Provide the [x, y] coordinate of the cell's center where the given text is located.  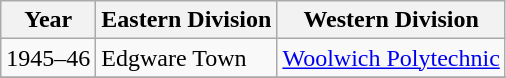
Western Division [391, 20]
Eastern Division [186, 20]
Woolwich Polytechnic [391, 58]
Edgware Town [186, 58]
1945–46 [48, 58]
Year [48, 20]
